Find where the given text appears and provide that cell's center as (X, Y) coordinate. 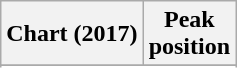
Peakposition (189, 34)
Chart (2017) (72, 34)
